Output the (x, y) coordinate of the center of the cell containing the given text.  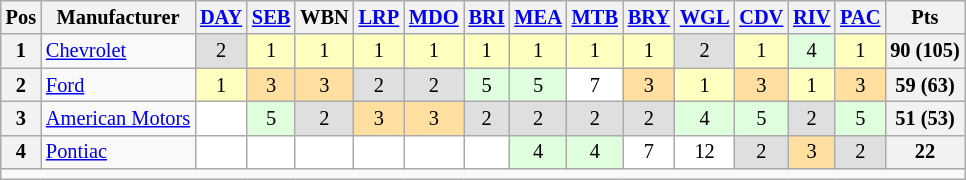
RIV (812, 17)
LRP (379, 17)
51 (53) (924, 118)
90 (105) (924, 51)
MEA (538, 17)
Manufacturer (118, 17)
Chevrolet (118, 51)
BRI (487, 17)
SEB (271, 17)
MTB (595, 17)
PAC (860, 17)
DAY (221, 17)
Ford (118, 85)
WBN (324, 17)
12 (705, 152)
WGL (705, 17)
BRY (649, 17)
CDV (761, 17)
MDO (434, 17)
Pts (924, 17)
Pontiac (118, 152)
59 (63) (924, 85)
American Motors (118, 118)
Pos (21, 17)
22 (924, 152)
